Scan for the cell matching the given text and deliver its (X, Y) coordinate at center. 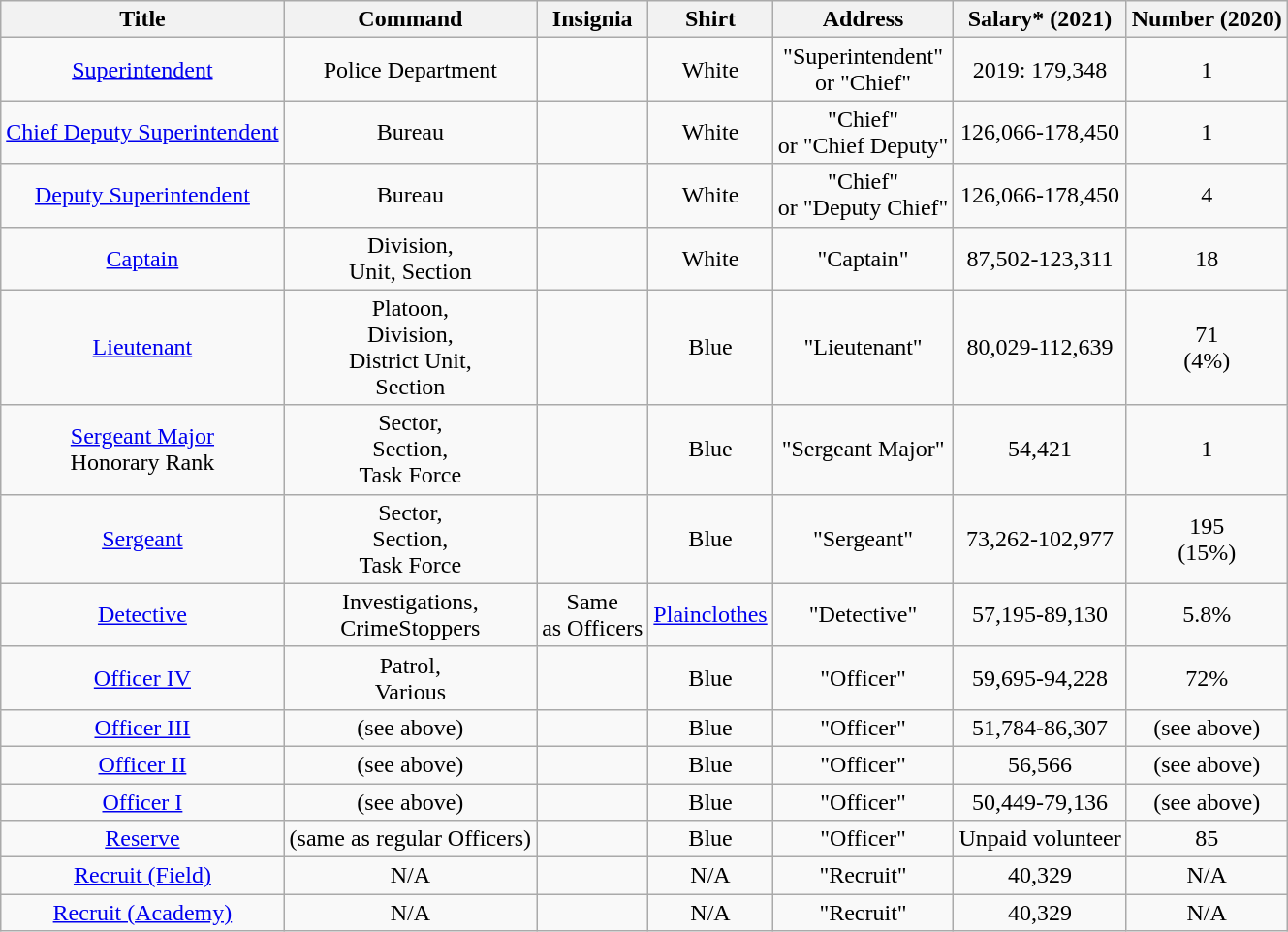
50,449-79,136 (1040, 801)
5.8% (1207, 614)
"Chief"or "Chief Deputy" (863, 132)
Insignia (593, 19)
80,029-112,639 (1040, 347)
(same as regular Officers) (411, 839)
73,262-102,977 (1040, 539)
Number (2020) (1207, 19)
Sameas Officers (593, 614)
Salary* (2021) (1040, 19)
Plainclothes (710, 614)
Shirt (710, 19)
2019: 179,348 (1040, 70)
"Superintendent"or "Chief" (863, 70)
18 (1207, 258)
4 (1207, 196)
Unpaid volunteer (1040, 839)
Officer II (142, 764)
Police Department (411, 70)
"Captain" (863, 258)
Superintendent (142, 70)
72% (1207, 678)
Recruit (Academy) (142, 913)
Address (863, 19)
Chief Deputy Superintendent (142, 132)
87,502-123,311 (1040, 258)
Captain (142, 258)
Reserve (142, 839)
Division,Unit, Section (411, 258)
54,421 (1040, 450)
195(15%) (1207, 539)
Recruit (Field) (142, 876)
Officer IV (142, 678)
59,695-94,228 (1040, 678)
Investigations,CrimeStoppers (411, 614)
71(4%) (1207, 347)
"Sergeant" (863, 539)
Officer III (142, 728)
"Chief"or "Deputy Chief" (863, 196)
Patrol,Various (411, 678)
Lieutenant (142, 347)
Command (411, 19)
56,566 (1040, 764)
85 (1207, 839)
57,195-89,130 (1040, 614)
"Lieutenant" (863, 347)
Sergeant (142, 539)
Title (142, 19)
"Detective" (863, 614)
Sergeant MajorHonorary Rank (142, 450)
Detective (142, 614)
Deputy Superintendent (142, 196)
"Sergeant Major" (863, 450)
Platoon,Division,District Unit,Section (411, 347)
Officer I (142, 801)
51,784-86,307 (1040, 728)
